Capture the cell that displays the provided text and extract its (X, Y) central coordinate. 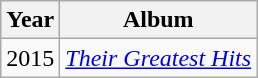
Year (30, 20)
Album (158, 20)
Their Greatest Hits (158, 58)
2015 (30, 58)
